For the text-containing cell, return its midpoint in (x, y) coordinate format. 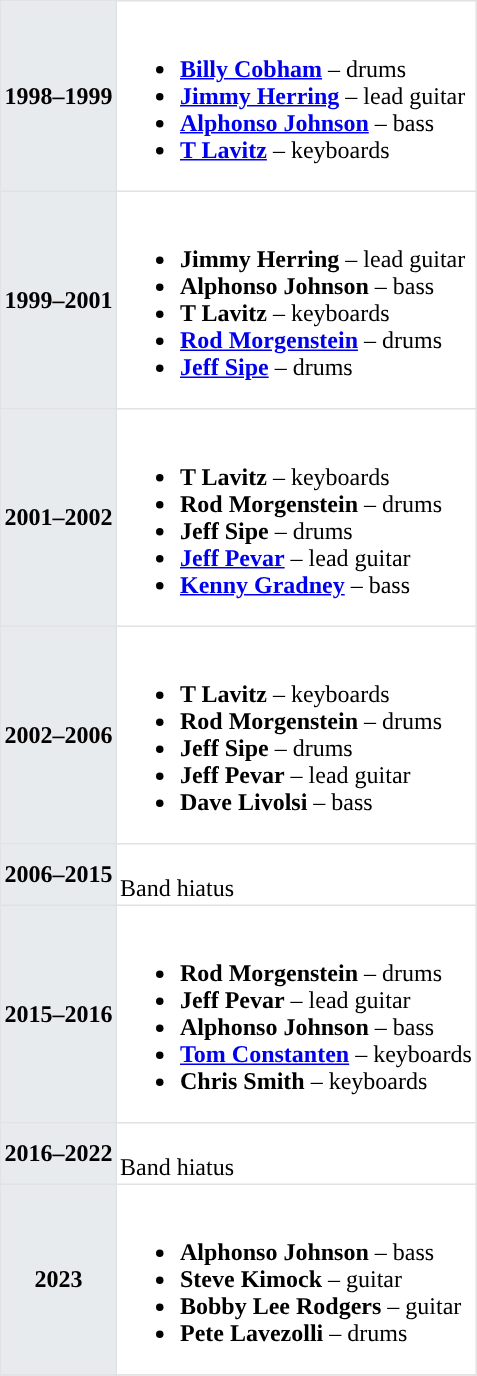
2002–2006 (59, 735)
2016–2022 (59, 1154)
2006–2015 (59, 875)
2001–2002 (59, 518)
Alphonso Johnson – bassSteve Kimock – guitarBobby Lee Rodgers – guitarPete Lavezolli – drums (296, 1279)
2023 (59, 1279)
T Lavitz – keyboardsRod Morgenstein – drumsJeff Sipe – drumsJeff Pevar – lead guitarKenny Gradney – bass (296, 518)
1998–1999 (59, 96)
1999–2001 (59, 300)
Jimmy Herring – lead guitarAlphonso Johnson – bassT Lavitz – keyboardsRod Morgenstein – drumsJeff Sipe – drums (296, 300)
Rod Morgenstein – drumsJeff Pevar – lead guitarAlphonso Johnson – bassTom Constanten – keyboardsChris Smith – keyboards (296, 1014)
Billy Cobham – drumsJimmy Herring – lead guitarAlphonso Johnson – bassT Lavitz – keyboards (296, 96)
T Lavitz – keyboardsRod Morgenstein – drumsJeff Sipe – drumsJeff Pevar – lead guitarDave Livolsi – bass (296, 735)
2015–2016 (59, 1014)
